For the text-containing cell, return its midpoint in [X, Y] coordinate format. 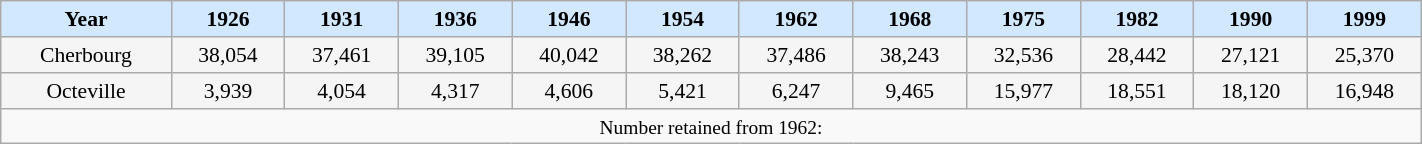
6,247 [796, 91]
1946 [569, 19]
38,243 [910, 55]
38,262 [683, 55]
16,948 [1364, 91]
37,486 [796, 55]
Octeville [86, 91]
15,977 [1024, 91]
9,465 [910, 91]
1954 [683, 19]
3,939 [228, 91]
18,551 [1137, 91]
1926 [228, 19]
1931 [342, 19]
32,536 [1024, 55]
1936 [455, 19]
Number retained from 1962: [711, 126]
4,317 [455, 91]
1990 [1251, 19]
Cherbourg [86, 55]
1962 [796, 19]
1968 [910, 19]
39,105 [455, 55]
27,121 [1251, 55]
4,054 [342, 91]
37,461 [342, 55]
18,120 [1251, 91]
28,442 [1137, 55]
40,042 [569, 55]
1975 [1024, 19]
38,054 [228, 55]
25,370 [1364, 55]
5,421 [683, 91]
4,606 [569, 91]
1999 [1364, 19]
1982 [1137, 19]
Year [86, 19]
